Find where the given text appears and provide that cell's center as (X, Y) coordinate. 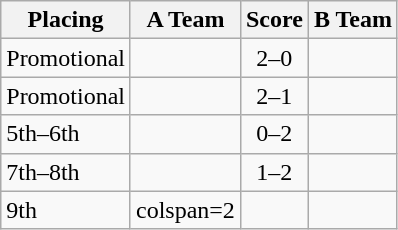
2–0 (274, 58)
A Team (185, 20)
5th–6th (66, 134)
B Team (352, 20)
Score (274, 20)
9th (66, 210)
Placing (66, 20)
1–2 (274, 172)
7th–8th (66, 172)
0–2 (274, 134)
2–1 (274, 96)
colspan=2 (185, 210)
